Locate the cell with the specified text and output its (X, Y) center coordinate. 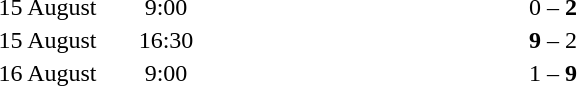
16:30 (166, 40)
